Search for the cell housing the specified text and yield its (x, y) center coordinate. 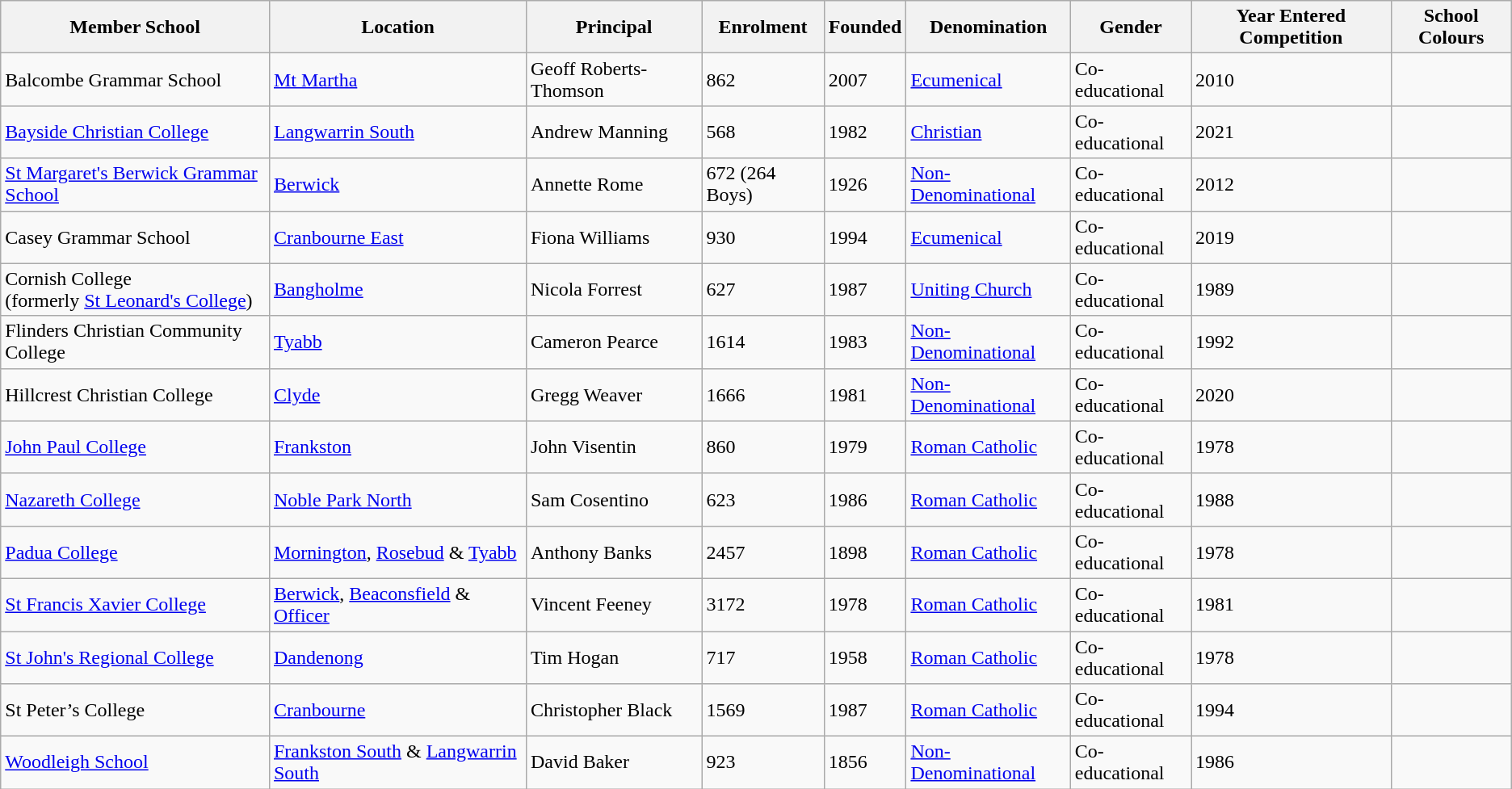
Christopher Black (614, 711)
Gregg Weaver (614, 394)
Cranbourne (397, 711)
Tim Hogan (614, 657)
St Margaret's Berwick Grammar School (136, 184)
Anthony Banks (614, 552)
Enrolment (762, 27)
Langwarrin South (397, 132)
930 (762, 237)
1989 (1291, 289)
1666 (762, 394)
1979 (865, 447)
Noble Park North (397, 499)
Mt Martha (397, 79)
Nazareth College (136, 499)
1856 (865, 762)
2010 (1291, 79)
Christian (989, 132)
Flinders Christian Community College (136, 342)
1983 (865, 342)
Clyde (397, 394)
860 (762, 447)
2021 (1291, 132)
Frankston (397, 447)
Cameron Pearce (614, 342)
1958 (865, 657)
717 (762, 657)
2007 (865, 79)
Uniting Church (989, 289)
Dandenong (397, 657)
1614 (762, 342)
School Colours (1451, 27)
Fiona Williams (614, 237)
Nicola Forrest (614, 289)
John Visentin (614, 447)
1898 (865, 552)
David Baker (614, 762)
Geoff Roberts-Thomson (614, 79)
1988 (1291, 499)
Denomination (989, 27)
923 (762, 762)
John Paul College (136, 447)
568 (762, 132)
672 (264 Boys) (762, 184)
2019 (1291, 237)
Founded (865, 27)
623 (762, 499)
St John's Regional College (136, 657)
2012 (1291, 184)
Woodleigh School (136, 762)
Location (397, 27)
Hillcrest Christian College (136, 394)
1569 (762, 711)
2020 (1291, 394)
Berwick (397, 184)
1992 (1291, 342)
Member School (136, 27)
3172 (762, 604)
Andrew Manning (614, 132)
Cornish College(formerly St Leonard's College) (136, 289)
Berwick, Beaconsfield & Officer (397, 604)
Balcombe Grammar School (136, 79)
627 (762, 289)
Padua College (136, 552)
Casey Grammar School (136, 237)
Gender (1131, 27)
Annette Rome (614, 184)
Frankston South & Langwarrin South (397, 762)
St Peter’s College (136, 711)
St Francis Xavier College (136, 604)
Cranbourne East (397, 237)
Bangholme (397, 289)
1982 (865, 132)
Sam Cosentino (614, 499)
Tyabb (397, 342)
Principal (614, 27)
Vincent Feeney (614, 604)
Bayside Christian College (136, 132)
2457 (762, 552)
1926 (865, 184)
Mornington, Rosebud & Tyabb (397, 552)
Year Entered Competition (1291, 27)
862 (762, 79)
